Provide the [X, Y] coordinate of the cell's center where the given text is located.  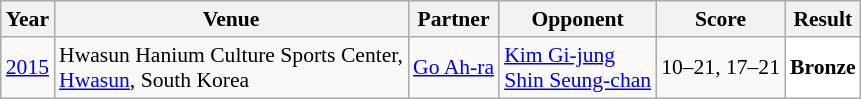
Opponent [578, 19]
Venue [231, 19]
Hwasun Hanium Culture Sports Center,Hwasun, South Korea [231, 68]
2015 [28, 68]
Result [823, 19]
Kim Gi-jung Shin Seung-chan [578, 68]
Go Ah-ra [454, 68]
10–21, 17–21 [720, 68]
Partner [454, 19]
Score [720, 19]
Year [28, 19]
Bronze [823, 68]
